Capture the cell that displays the provided text and extract its (x, y) central coordinate. 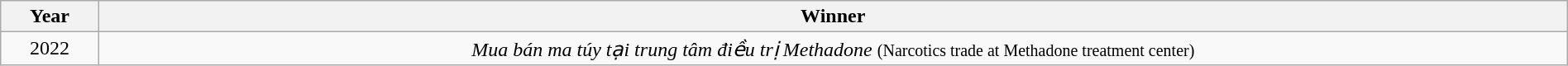
Mua bán ma túy tại trung tâm điều trị Methadone (Narcotics trade at Methadone treatment center) (833, 49)
Winner (833, 16)
2022 (50, 49)
Year (50, 16)
